Scan for the cell matching the given text and deliver its (x, y) coordinate at center. 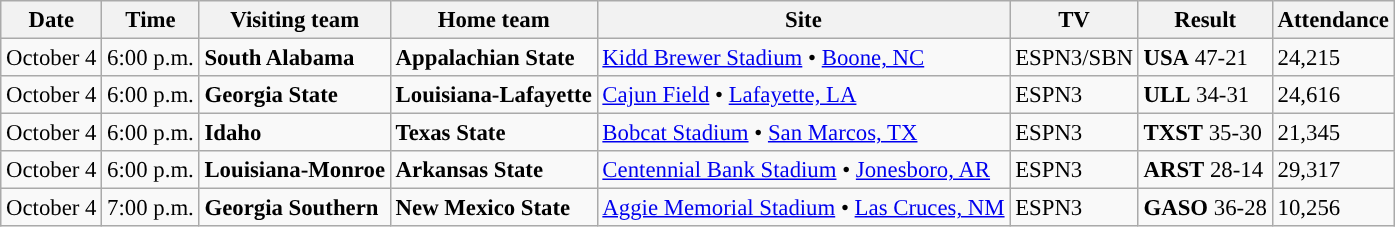
10,256 (1333, 208)
Aggie Memorial Stadium • Las Cruces, NM (804, 208)
Bobcat Stadium • San Marcos, TX (804, 133)
Time (150, 20)
Kidd Brewer Stadium • Boone, NC (804, 58)
Georgia State (294, 95)
Louisiana-Monroe (294, 170)
ULL 34-31 (1205, 95)
Arkansas State (494, 170)
Site (804, 20)
South Alabama (294, 58)
29,317 (1333, 170)
USA 47-21 (1205, 58)
New Mexico State (494, 208)
Cajun Field • Lafayette, LA (804, 95)
Idaho (294, 133)
Visiting team (294, 20)
24,215 (1333, 58)
TXST 35-30 (1205, 133)
Date (52, 20)
21,345 (1333, 133)
Attendance (1333, 20)
Result (1205, 20)
TV (1074, 20)
ARST 28-14 (1205, 170)
Georgia Southern (294, 208)
Louisiana-Lafayette (494, 95)
7:00 p.m. (150, 208)
Texas State (494, 133)
Home team (494, 20)
Appalachian State (494, 58)
Centennial Bank Stadium • Jonesboro, AR (804, 170)
GASO 36-28 (1205, 208)
ESPN3/SBN (1074, 58)
24,616 (1333, 95)
